Return the (X, Y) coordinate for the center point of the cell that contains the specified text.  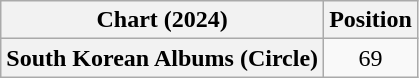
69 (371, 58)
Position (371, 20)
South Korean Albums (Circle) (162, 58)
Chart (2024) (162, 20)
